Search for the cell housing the specified text and yield its [X, Y] center coordinate. 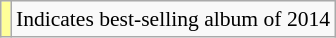
Indicates best-selling album of 2014 [173, 19]
